Determine the [x, y] coordinate at the center of the cell enclosing the given text.  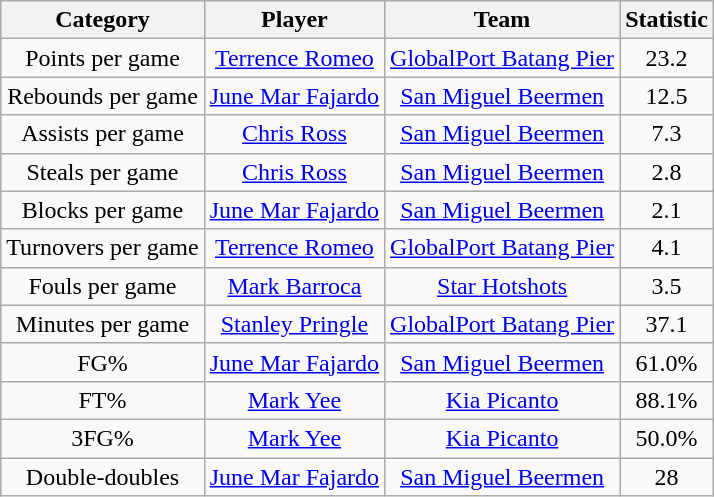
Turnovers per game [102, 248]
88.1% [667, 400]
FG% [102, 362]
Player [294, 20]
50.0% [667, 438]
Double-doubles [102, 477]
Team [502, 20]
Rebounds per game [102, 96]
Minutes per game [102, 324]
Steals per game [102, 172]
28 [667, 477]
Star Hotshots [502, 286]
Category [102, 20]
3.5 [667, 286]
7.3 [667, 134]
23.2 [667, 58]
61.0% [667, 362]
Blocks per game [102, 210]
37.1 [667, 324]
12.5 [667, 96]
FT% [102, 400]
Assists per game [102, 134]
Statistic [667, 20]
Stanley Pringle [294, 324]
Points per game [102, 58]
3FG% [102, 438]
2.1 [667, 210]
Mark Barroca [294, 286]
Fouls per game [102, 286]
4.1 [667, 248]
2.8 [667, 172]
